Capture the cell that displays the provided text and extract its [x, y] central coordinate. 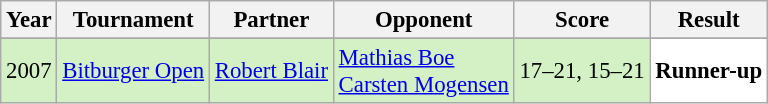
17–21, 15–21 [582, 72]
2007 [29, 72]
Mathias Boe Carsten Mogensen [424, 72]
Result [708, 20]
Partner [271, 20]
Opponent [424, 20]
Runner-up [708, 72]
Robert Blair [271, 72]
Bitburger Open [134, 72]
Score [582, 20]
Year [29, 20]
Tournament [134, 20]
